Identify which cell holds the provided text, then report its [X, Y] central coordinate. 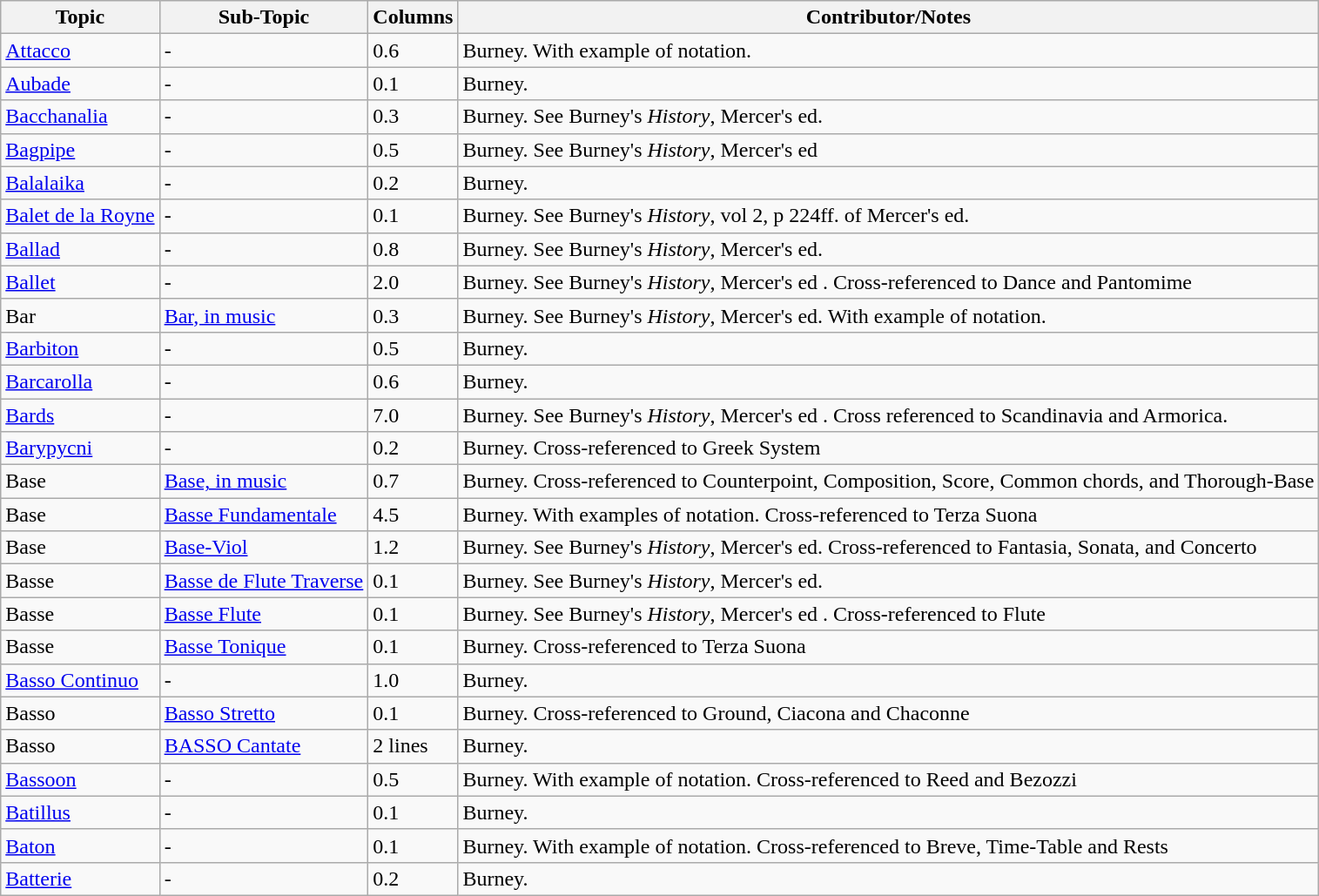
Basse Tonique [264, 647]
Bacchanalia [80, 117]
Barcarolla [80, 381]
Baton [80, 845]
Basso Stretto [264, 713]
Basse de Flute Traverse [264, 581]
Basse Fundamentale [264, 515]
Columns [413, 17]
Burney. See Burney's History, Mercer's ed. Cross-referenced to Fantasia, Sonata, and Concerto [888, 548]
Burney. See Burney's History, Mercer's ed [888, 150]
Contributor/Notes [888, 17]
Ballet [80, 282]
Balet de la Royne [80, 216]
Sub-Topic [264, 17]
4.5 [413, 515]
Batillus [80, 812]
2 lines [413, 746]
Base-Viol [264, 548]
Bar [80, 315]
0.8 [413, 249]
Bar, in music [264, 315]
7.0 [413, 415]
1.2 [413, 548]
Burney. With example of notation. Cross-referenced to Breve, Time-Table and Rests [888, 845]
Barypycni [80, 448]
Bassoon [80, 779]
Bagpipe [80, 150]
Burney. Cross-referenced to Counterpoint, Composition, Score, Common chords, and Thorough-Base [888, 482]
Basso Continuo [80, 680]
Burney. Cross-referenced to Greek System [888, 448]
1.0 [413, 680]
Burney. Cross-referenced to Terza Suona [888, 647]
Burney. See Burney's History, Mercer's ed . Cross-referenced to Dance and Pantomime [888, 282]
Burney. With example of notation. [888, 51]
Attacco [80, 51]
0.7 [413, 482]
Burney. See Burney's History, vol 2, p 224ff. of Mercer's ed. [888, 216]
2.0 [413, 282]
Burney. Cross-referenced to Ground, Ciacona and Chaconne [888, 713]
Ballad [80, 249]
Base, in music [264, 482]
BASSO Cantate [264, 746]
Batterie [80, 879]
Barbiton [80, 348]
Aubade [80, 84]
Bards [80, 415]
Burney. See Burney's History, Mercer's ed . Cross referenced to Scandinavia and Armorica. [888, 415]
Burney. See Burney's History, Mercer's ed. With example of notation. [888, 315]
Basse Flute [264, 614]
Balalaika [80, 183]
Burney. With example of notation. Cross-referenced to Reed and Bezozzi [888, 779]
Burney. See Burney's History, Mercer's ed . Cross-referenced to Flute [888, 614]
Topic [80, 17]
Burney. With examples of notation. Cross-referenced to Terza Suona [888, 515]
